Scan for the cell matching the given text and deliver its (x, y) coordinate at center. 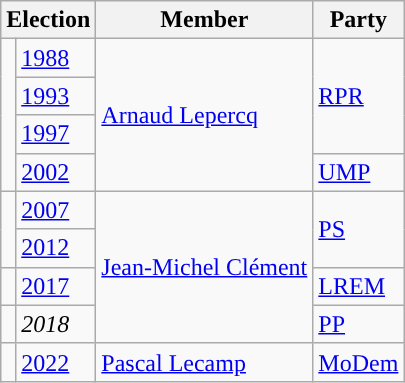
2012 (56, 248)
LREM (358, 286)
2007 (56, 210)
Jean-Michel Clément (204, 267)
Party (358, 20)
2022 (56, 362)
1993 (56, 96)
1997 (56, 134)
RPR (358, 96)
2002 (56, 172)
PP (358, 324)
1988 (56, 58)
Pascal Lecamp (204, 362)
Arnaud Lepercq (204, 115)
2018 (56, 324)
Member (204, 20)
Election (48, 20)
2017 (56, 286)
UMP (358, 172)
MoDem (358, 362)
PS (358, 229)
